For the text-containing cell, return its midpoint in (x, y) coordinate format. 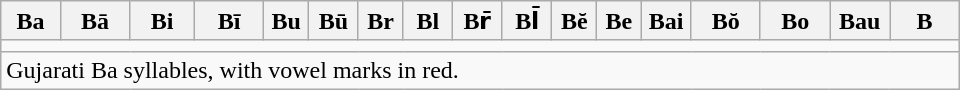
Bai (666, 21)
Bi (162, 21)
Bu (286, 21)
B (925, 21)
Gujarati Ba syllables, with vowel marks in red. (480, 70)
Bl̄ (527, 21)
Ba (31, 21)
Bū (334, 21)
Bl (428, 21)
Bau (860, 21)
Bŏ (726, 21)
Br (380, 21)
Be (620, 21)
Bā (95, 21)
Bĕ (574, 21)
Bī (229, 21)
Br̄ (478, 21)
Bo (795, 21)
